From the cell containing the given text, extract its center point as [X, Y] coordinate. 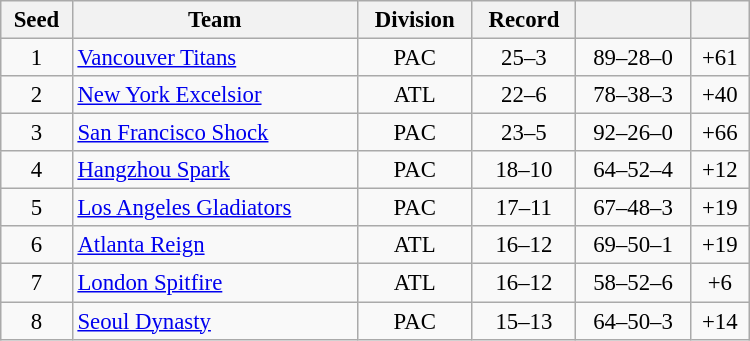
89–28–0 [634, 58]
58–52–6 [634, 283]
+40 [720, 95]
New York Excelsior [214, 95]
Vancouver Titans [214, 58]
Seed [36, 20]
San Francisco Shock [214, 133]
64–50–3 [634, 321]
22–6 [524, 95]
69–50–1 [634, 245]
23–5 [524, 133]
64–52–4 [634, 170]
5 [36, 208]
Record [524, 20]
Seoul Dynasty [214, 321]
+66 [720, 133]
67–48–3 [634, 208]
+61 [720, 58]
15–13 [524, 321]
7 [36, 283]
18–10 [524, 170]
25–3 [524, 58]
London Spitfire [214, 283]
8 [36, 321]
92–26–0 [634, 133]
4 [36, 170]
Hangzhou Spark [214, 170]
1 [36, 58]
17–11 [524, 208]
Los Angeles Gladiators [214, 208]
3 [36, 133]
Division [414, 20]
2 [36, 95]
Atlanta Reign [214, 245]
+14 [720, 321]
+12 [720, 170]
+6 [720, 283]
6 [36, 245]
Team [214, 20]
78–38–3 [634, 95]
